Locate the cell with the specified text and output its [X, Y] center coordinate. 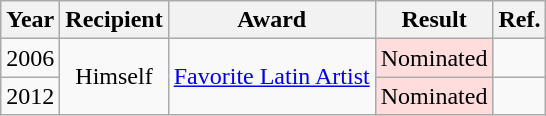
Ref. [520, 20]
Year [30, 20]
Himself [114, 77]
Recipient [114, 20]
Favorite Latin Artist [272, 77]
Award [272, 20]
Result [434, 20]
2006 [30, 58]
2012 [30, 96]
